Extract the [X, Y] coordinate from the center of the cell holding the provided text.  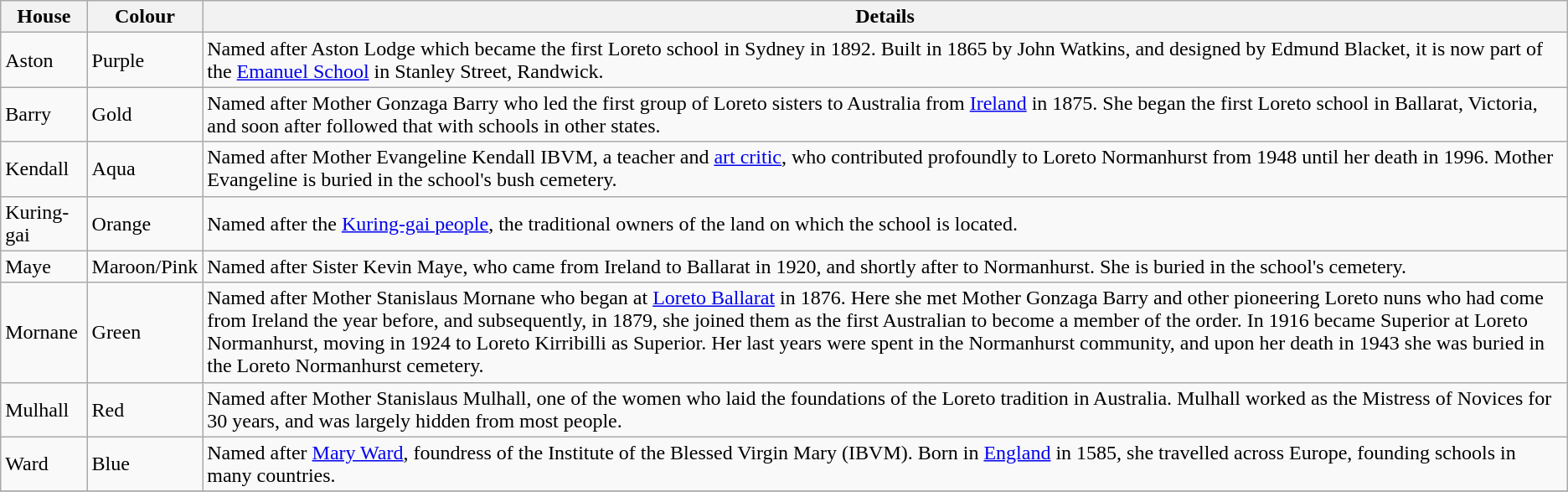
Colour [145, 17]
Kuring-gai [44, 223]
Kendall [44, 169]
Aqua [145, 169]
House [44, 17]
Named after the Kuring-gai people, the traditional owners of the land on which the school is located. [885, 223]
Named after Sister Kevin Maye, who came from Ireland to Ballarat in 1920, and shortly after to Normanhurst. She is buried in the school's cemetery. [885, 267]
Ward [44, 464]
Gold [145, 114]
Green [145, 332]
Aston [44, 60]
Details [885, 17]
Blue [145, 464]
Barry [44, 114]
Mornane [44, 332]
Orange [145, 223]
Maroon/Pink [145, 267]
Red [145, 409]
Mulhall [44, 409]
Maye [44, 267]
Purple [145, 60]
